Extract the [x, y] coordinate from the center of the cell holding the provided text.  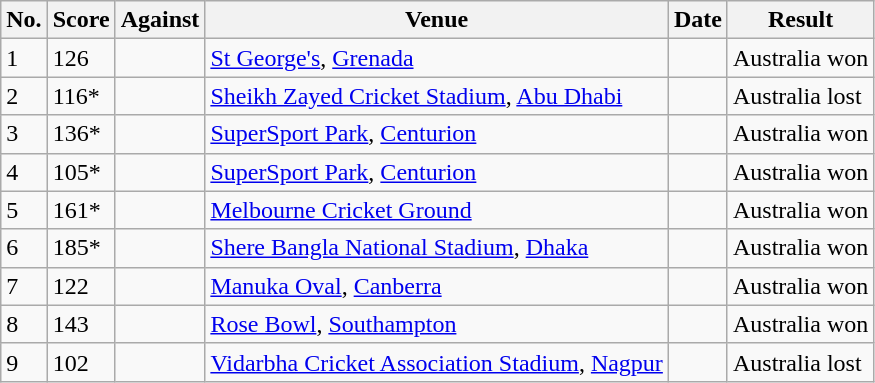
4 [24, 172]
126 [81, 58]
5 [24, 210]
Date [698, 20]
Rose Bowl, Southampton [437, 324]
136* [81, 134]
102 [81, 362]
Manuka Oval, Canberra [437, 286]
St George's, Grenada [437, 58]
Melbourne Cricket Ground [437, 210]
116* [81, 96]
161* [81, 210]
122 [81, 286]
6 [24, 248]
Score [81, 20]
9 [24, 362]
Result [800, 20]
143 [81, 324]
3 [24, 134]
1 [24, 58]
Sheikh Zayed Cricket Stadium, Abu Dhabi [437, 96]
Shere Bangla National Stadium, Dhaka [437, 248]
Against [160, 20]
2 [24, 96]
7 [24, 286]
185* [81, 248]
Vidarbha Cricket Association Stadium, Nagpur [437, 362]
105* [81, 172]
8 [24, 324]
Venue [437, 20]
No. [24, 20]
